Locate the cell with the specified text and output its (x, y) center coordinate. 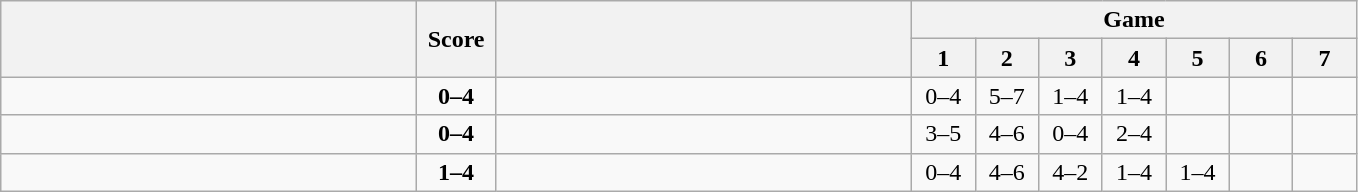
3 (1071, 58)
Score (456, 39)
4–2 (1071, 172)
5–7 (1007, 96)
1 (943, 58)
4 (1134, 58)
6 (1261, 58)
2 (1007, 58)
2–4 (1134, 134)
Game (1134, 20)
5 (1198, 58)
3–5 (943, 134)
7 (1325, 58)
